Determine the [x, y] coordinate at the center of the cell enclosing the given text.  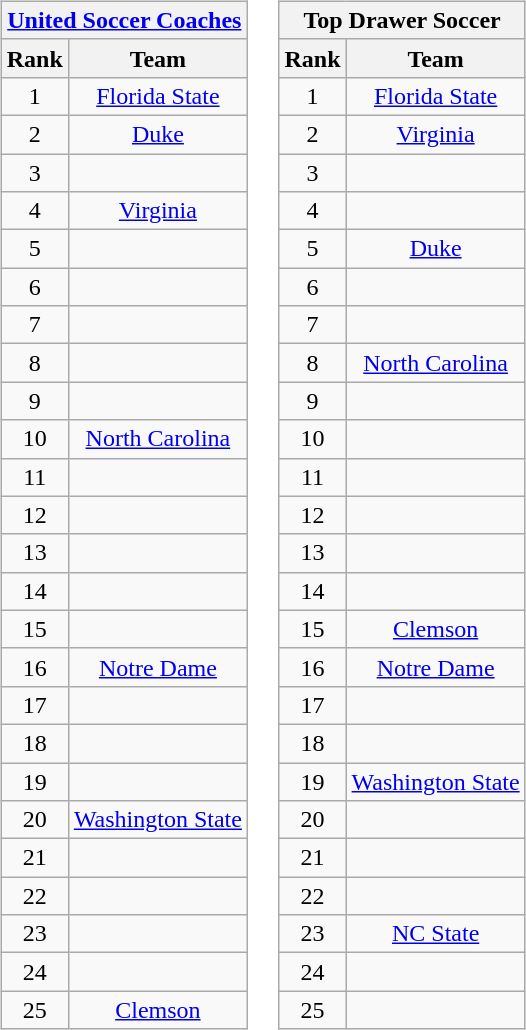
United Soccer Coaches [124, 20]
NC State [436, 934]
Top Drawer Soccer [402, 20]
